Return (X, Y) of the center of cell containing provided text 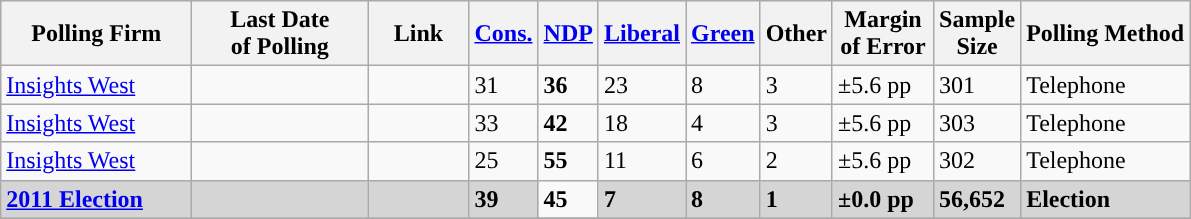
±0.0 pp (882, 199)
2 (796, 161)
302 (978, 161)
Other (796, 34)
Polling Method (1106, 34)
6 (724, 161)
4 (724, 123)
36 (568, 85)
Green (724, 34)
Polling Firm (96, 34)
301 (978, 85)
55 (568, 161)
303 (978, 123)
1 (796, 199)
11 (642, 161)
Liberal (642, 34)
SampleSize (978, 34)
18 (642, 123)
23 (642, 85)
7 (642, 199)
45 (568, 199)
2011 Election (96, 199)
Marginof Error (882, 34)
Last Dateof Polling (280, 34)
NDP (568, 34)
Link (418, 34)
25 (504, 161)
33 (504, 123)
31 (504, 85)
42 (568, 123)
Election (1106, 199)
39 (504, 199)
Cons. (504, 34)
56,652 (978, 199)
